Search for the cell housing the specified text and yield its [X, Y] center coordinate. 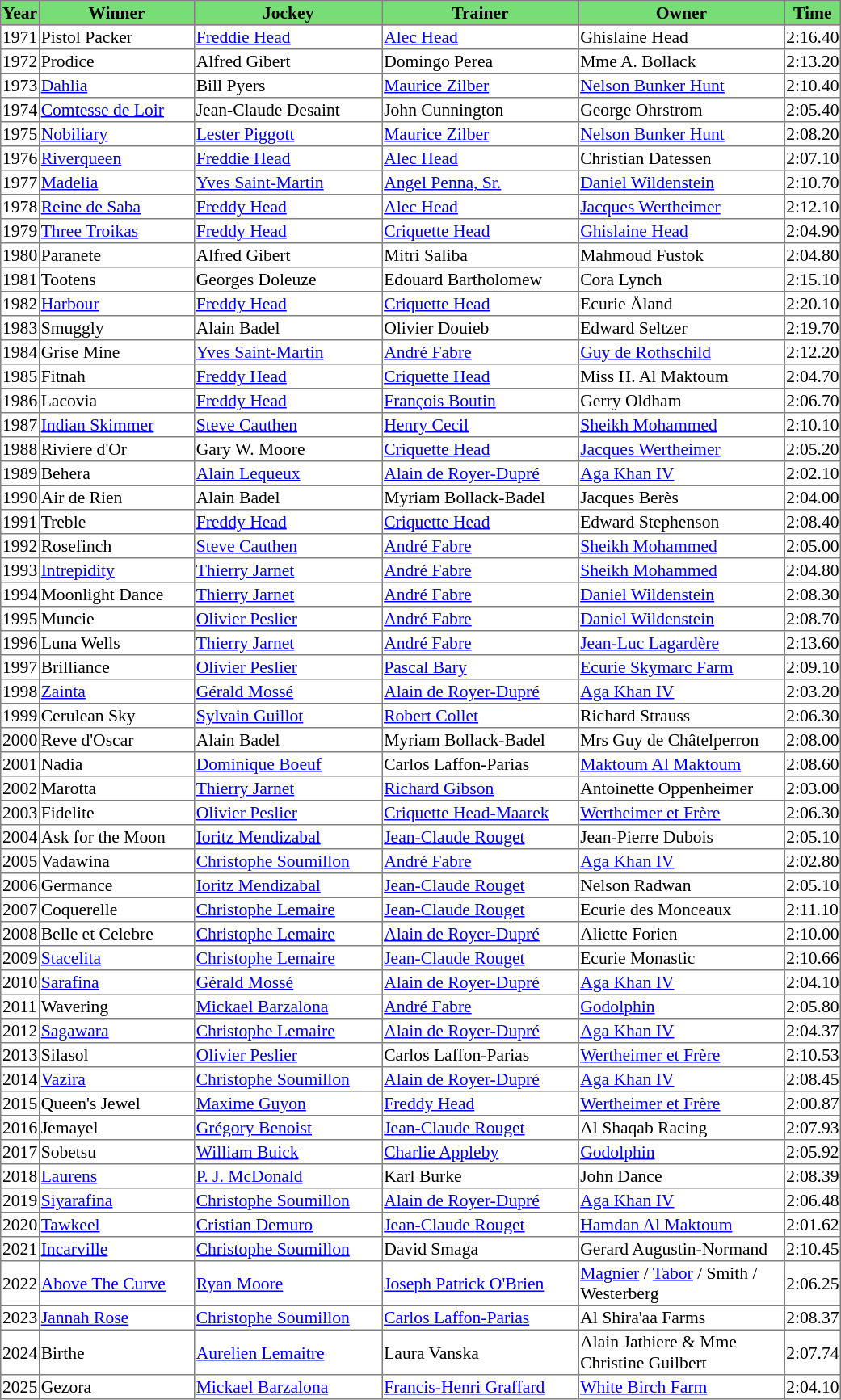
Year [20, 13]
Gary W. Moore [288, 449]
Nelson Radwan [682, 885]
Richard Strauss [682, 716]
2015 [20, 1104]
2:03.00 [813, 788]
Charlie Appleby [480, 1152]
2001 [20, 764]
Rosefinch [116, 546]
Paranete [116, 255]
1999 [20, 716]
2009 [20, 958]
John Cunnington [480, 110]
2:06.25 [813, 1284]
2:07.10 [813, 158]
2:04.37 [813, 1031]
Harbour [116, 304]
2008 [20, 934]
1976 [20, 158]
Jemayel [116, 1128]
2:08.20 [813, 134]
1993 [20, 570]
Al Shira'aa Farms [682, 1318]
2:04.90 [813, 231]
Madelia [116, 183]
2:07.74 [813, 1352]
Joseph Patrick O'Brien [480, 1284]
1987 [20, 425]
1980 [20, 255]
2004 [20, 837]
2:08.00 [813, 740]
William Buick [288, 1152]
Ecurie Monastic [682, 958]
Prodice [116, 61]
Jean-Luc Lagardère [682, 643]
Vazira [116, 1079]
Dahlia [116, 86]
Cora Lynch [682, 280]
2010 [20, 982]
2:05.92 [813, 1152]
Wavering [116, 1007]
2:08.70 [813, 619]
Owner [682, 13]
1979 [20, 231]
2:03.20 [813, 692]
Fitnah [116, 376]
Bill Pyers [288, 86]
Jacques Berès [682, 498]
Siyarafina [116, 1200]
Maxime Guyon [288, 1104]
2:10.53 [813, 1055]
1978 [20, 207]
Georges Doleuze [288, 280]
2:02.10 [813, 473]
Fidelite [116, 813]
Jean-Claude Desaint [288, 110]
2:05.00 [813, 546]
Stacelita [116, 958]
2:10.45 [813, 1249]
1975 [20, 134]
2:08.45 [813, 1079]
Maktoum Al Maktoum [682, 764]
2:08.39 [813, 1176]
Cristian Demuro [288, 1225]
Reine de Saba [116, 207]
Gerry Oldham [682, 401]
2:12.10 [813, 207]
Grégory Benoist [288, 1128]
François Boutin [480, 401]
Nadia [116, 764]
2:04.70 [813, 376]
1992 [20, 546]
1974 [20, 110]
Antoinette Oppenheimer [682, 788]
1985 [20, 376]
Tootens [116, 280]
Mme A. Bollack [682, 61]
2:00.87 [813, 1104]
2:05.40 [813, 110]
Olivier Douieb [480, 328]
Brilliance [116, 667]
2:16.40 [813, 37]
Queen's Jewel [116, 1104]
Domingo Perea [480, 61]
Hamdan Al Maktoum [682, 1225]
Germance [116, 885]
2025 [20, 1387]
2:07.93 [813, 1128]
Laura Vanska [480, 1352]
2019 [20, 1200]
Ask for the Moon [116, 837]
2011 [20, 1007]
2018 [20, 1176]
Vadawina [116, 861]
1984 [20, 352]
Aurelien Lemaitre [288, 1352]
2017 [20, 1152]
2000 [20, 740]
2:10.70 [813, 183]
Belle et Celebre [116, 934]
Air de Rien [116, 498]
2:05.20 [813, 449]
2:08.40 [813, 522]
Edward Stephenson [682, 522]
2:20.10 [813, 304]
Ecurie des Monceaux [682, 910]
1981 [20, 280]
2:19.70 [813, 328]
Above The Curve [116, 1284]
Pascal Bary [480, 667]
1989 [20, 473]
Sobetsu [116, 1152]
2:04.00 [813, 498]
Behera [116, 473]
Riviere d'Or [116, 449]
Marotta [116, 788]
Treble [116, 522]
John Dance [682, 1176]
2:13.60 [813, 643]
2:08.37 [813, 1318]
Gerard Augustin-Normand [682, 1249]
1971 [20, 37]
Muncie [116, 619]
1994 [20, 595]
Mitri Saliba [480, 255]
Three Troikas [116, 231]
1972 [20, 61]
2:08.30 [813, 595]
White Birch Farm [682, 1387]
Sylvain Guillot [288, 716]
1995 [20, 619]
Alain Jathiere & Mme Christine Guilbert [682, 1352]
2:06.48 [813, 1200]
Ryan Moore [288, 1284]
Criquette Head-Maarek [480, 813]
Guy de Rothschild [682, 352]
Birthe [116, 1352]
Alain Lequeux [288, 473]
2020 [20, 1225]
2:12.20 [813, 352]
1990 [20, 498]
2007 [20, 910]
Moonlight Dance [116, 595]
Tawkeel [116, 1225]
Reve d'Oscar [116, 740]
2:10.00 [813, 934]
2:13.20 [813, 61]
Intrepidity [116, 570]
P. J. McDonald [288, 1176]
Nobiliary [116, 134]
2:10.66 [813, 958]
Comtesse de Loir [116, 110]
2:11.10 [813, 910]
2:06.70 [813, 401]
1982 [20, 304]
Miss H. Al Maktoum [682, 376]
2:10.40 [813, 86]
2:09.10 [813, 667]
Winner [116, 13]
1988 [20, 449]
2:05.80 [813, 1007]
Grise Mine [116, 352]
2012 [20, 1031]
Gezora [116, 1387]
Silasol [116, 1055]
2023 [20, 1318]
Incarville [116, 1249]
Lester Piggott [288, 134]
Jean-Pierre Dubois [682, 837]
2:15.10 [813, 280]
Angel Penna, Sr. [480, 183]
2:08.60 [813, 764]
Mahmoud Fustok [682, 255]
Edouard Bartholomew [480, 280]
Ecurie Skymarc Farm [682, 667]
2024 [20, 1352]
2021 [20, 1249]
Jockey [288, 13]
Karl Burke [480, 1176]
2:10.10 [813, 425]
Smuggly [116, 328]
Lacovia [116, 401]
Indian Skimmer [116, 425]
1991 [20, 522]
Riverqueen [116, 158]
Sagawara [116, 1031]
Pistol Packer [116, 37]
Sarafina [116, 982]
Henry Cecil [480, 425]
2:02.80 [813, 861]
2016 [20, 1128]
2002 [20, 788]
2003 [20, 813]
Ecurie Åland [682, 304]
2006 [20, 885]
Luna Wells [116, 643]
George Ohrstrom [682, 110]
Mrs Guy de Châtelperron [682, 740]
Richard Gibson [480, 788]
1997 [20, 667]
1973 [20, 86]
Trainer [480, 13]
Christian Datessen [682, 158]
Aliette Forien [682, 934]
Dominique Boeuf [288, 764]
1977 [20, 183]
1998 [20, 692]
2022 [20, 1284]
1983 [20, 328]
Zainta [116, 692]
Cerulean Sky [116, 716]
Coquerelle [116, 910]
1986 [20, 401]
Francis-Henri Graffard [480, 1387]
Al Shaqab Racing [682, 1128]
2005 [20, 861]
Magnier / Tabor / Smith / Westerberg [682, 1284]
2014 [20, 1079]
2:01.62 [813, 1225]
Laurens [116, 1176]
Robert Collet [480, 716]
1996 [20, 643]
Time [813, 13]
Jannah Rose [116, 1318]
Edward Seltzer [682, 328]
2013 [20, 1055]
David Smaga [480, 1249]
